Extract the (x, y) coordinate from the center of the cell holding the provided text.  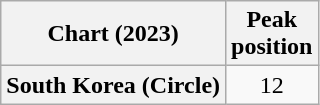
Peakposition (272, 34)
Chart (2023) (114, 34)
12 (272, 85)
South Korea (Circle) (114, 85)
